Identify which cell holds the provided text, then report its (x, y) central coordinate. 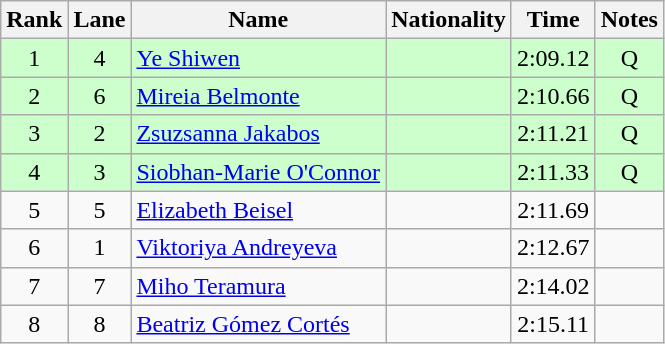
Nationality (449, 20)
2:10.66 (553, 96)
Miho Teramura (258, 286)
Lane (100, 20)
Viktoriya Andreyeva (258, 248)
Notes (629, 20)
Zsuzsanna Jakabos (258, 134)
2:11.21 (553, 134)
Elizabeth Beisel (258, 210)
Siobhan-Marie O'Connor (258, 172)
Beatriz Gómez Cortés (258, 324)
Mireia Belmonte (258, 96)
2:15.11 (553, 324)
2:09.12 (553, 58)
2:14.02 (553, 286)
Time (553, 20)
Rank (34, 20)
2:11.33 (553, 172)
Name (258, 20)
2:11.69 (553, 210)
Ye Shiwen (258, 58)
2:12.67 (553, 248)
